Return the (x, y) coordinate for the center point of the cell that contains the specified text.  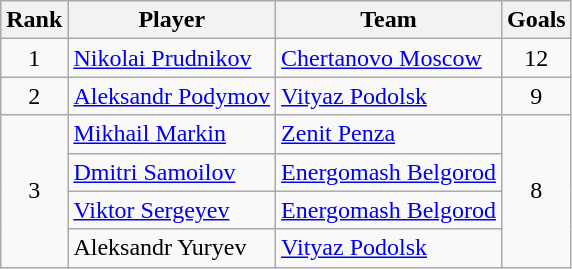
Rank (34, 20)
Dmitri Samoilov (172, 172)
Aleksandr Yuryev (172, 248)
Nikolai Prudnikov (172, 58)
Aleksandr Podymov (172, 96)
Viktor Sergeyev (172, 210)
9 (536, 96)
Player (172, 20)
8 (536, 191)
Team (389, 20)
2 (34, 96)
Goals (536, 20)
Zenit Penza (389, 134)
Chertanovo Moscow (389, 58)
1 (34, 58)
3 (34, 191)
Mikhail Markin (172, 134)
12 (536, 58)
